Return (X, Y) of the center of cell containing provided text 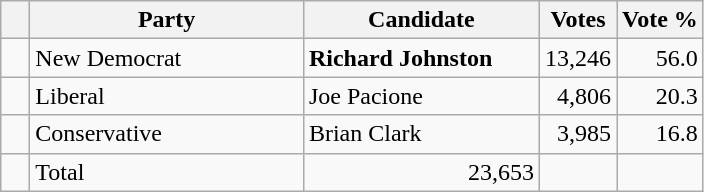
Brian Clark (421, 134)
Vote % (660, 20)
16.8 (660, 134)
Votes (578, 20)
Candidate (421, 20)
Richard Johnston (421, 58)
Party (167, 20)
56.0 (660, 58)
20.3 (660, 96)
Conservative (167, 134)
Joe Pacione (421, 96)
Total (167, 172)
Liberal (167, 96)
4,806 (578, 96)
New Democrat (167, 58)
3,985 (578, 134)
13,246 (578, 58)
23,653 (421, 172)
